Locate the cell with the specified text and output its (X, Y) center coordinate. 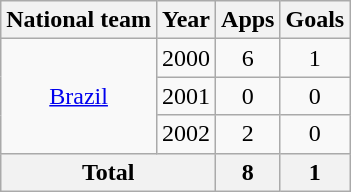
6 (248, 58)
2 (248, 134)
8 (248, 172)
Brazil (79, 96)
Apps (248, 20)
Year (186, 20)
2002 (186, 134)
2000 (186, 58)
2001 (186, 96)
Total (108, 172)
Goals (315, 20)
National team (79, 20)
